Return the (X, Y) coordinate for the center point of the cell that contains the specified text.  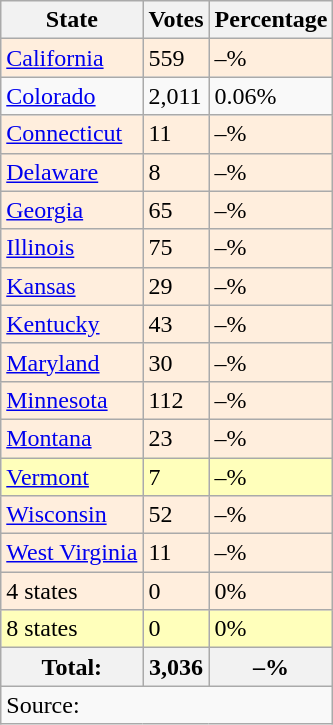
Wisconsin (72, 515)
Montana (72, 438)
Vermont (72, 477)
Total: (72, 667)
State (72, 20)
Maryland (72, 362)
Delaware (72, 172)
52 (176, 515)
559 (176, 58)
8 states (72, 629)
Percentage (271, 20)
0.06% (271, 96)
Votes (176, 20)
West Virginia (72, 553)
California (72, 58)
Source: (167, 705)
23 (176, 438)
Kansas (72, 286)
3,036 (176, 667)
4 states (72, 591)
29 (176, 286)
Georgia (72, 210)
Kentucky (72, 324)
30 (176, 362)
8 (176, 172)
Minnesota (72, 400)
Connecticut (72, 134)
112 (176, 400)
75 (176, 248)
2,011 (176, 96)
65 (176, 210)
43 (176, 324)
7 (176, 477)
Colorado (72, 96)
Illinois (72, 248)
